Scan for the cell matching the given text and deliver its [X, Y] coordinate at center. 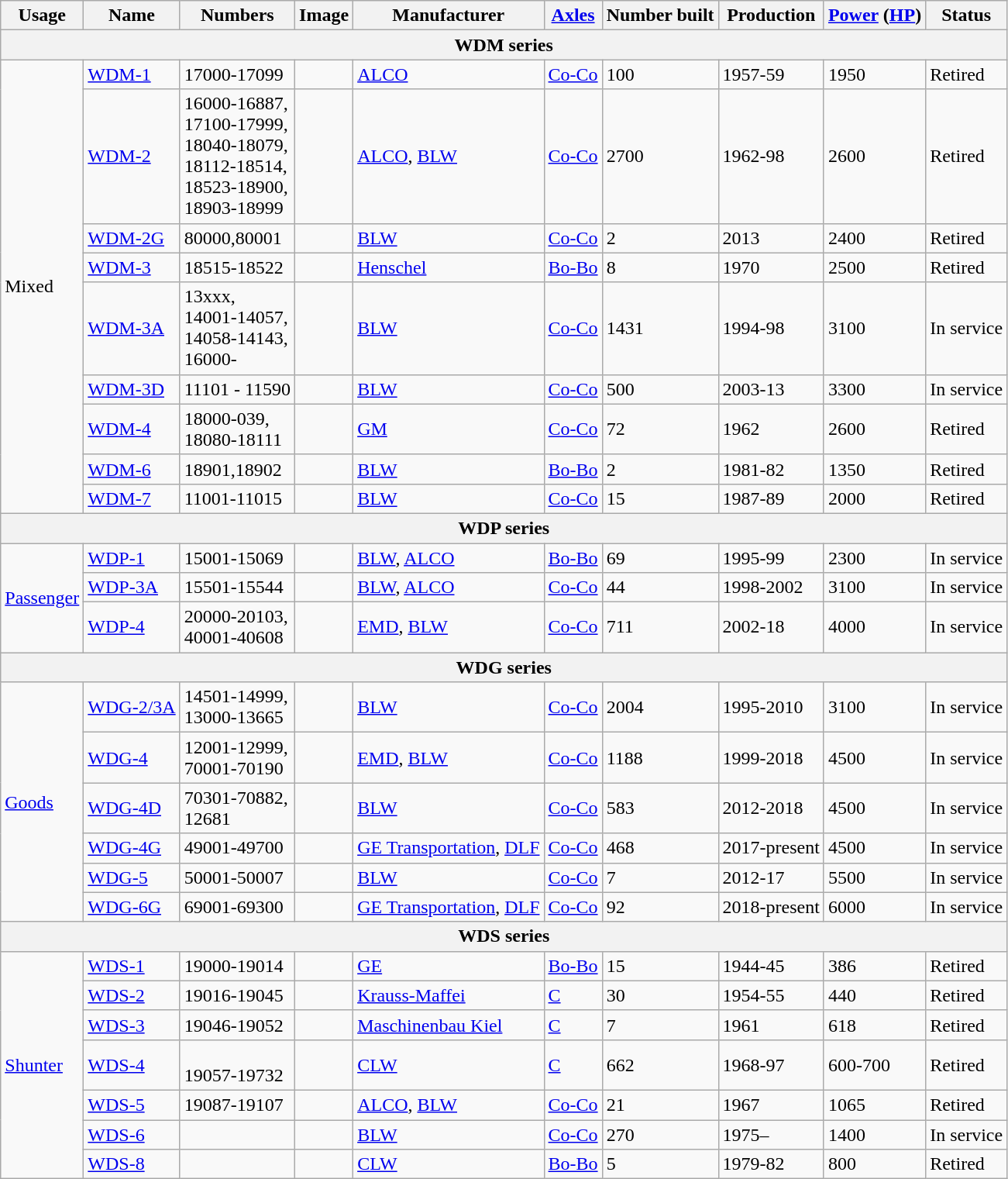
WDS-3 [132, 1025]
WDP-1 [132, 557]
WDG-4G [132, 848]
6000 [874, 907]
WDM-6 [132, 469]
1962-98 [771, 157]
600-700 [874, 1065]
8 [660, 267]
Number built [660, 16]
WDP series [504, 528]
ALCO [449, 74]
WDM-3D [132, 389]
19016-19045 [237, 995]
583 [660, 808]
19000-19014 [237, 966]
WDG-5 [132, 877]
1065 [874, 1105]
1431 [660, 329]
1961 [771, 1025]
711 [660, 628]
18901,18902 [237, 469]
Shunter [42, 1065]
1995-99 [771, 557]
18000-039,18080-18111 [237, 429]
1957-59 [771, 74]
Name [132, 16]
WDS series [504, 936]
1995-2010 [771, 707]
44 [660, 588]
440 [874, 995]
WDM-2G [132, 238]
21 [660, 1105]
4000 [874, 628]
19046-19052 [237, 1025]
WDP-3A [132, 588]
1954-55 [771, 995]
2500 [874, 267]
Krauss-Maffei [449, 995]
1987-89 [771, 498]
2017-present [771, 848]
50001-50007 [237, 877]
Status [967, 16]
12001-12999,70001-70190 [237, 758]
Axles [573, 16]
19087-19107 [237, 1105]
WDS-5 [132, 1105]
500 [660, 389]
1968-97 [771, 1065]
1967 [771, 1105]
WDM series [504, 45]
WDG-6G [132, 907]
WDM-3 [132, 267]
Usage [42, 16]
2012-17 [771, 877]
2012-2018 [771, 808]
2000 [874, 498]
69001-69300 [237, 907]
100 [660, 74]
1981-82 [771, 469]
2700 [660, 157]
WDG-4D [132, 808]
19057-19732 [237, 1065]
1962 [771, 429]
1998-2002 [771, 588]
WDS-8 [132, 1164]
Power (HP) [874, 16]
11101 - 11590 [237, 389]
662 [660, 1065]
WDS-4 [132, 1065]
Production [771, 16]
WDG-4 [132, 758]
2400 [874, 238]
Henschel [449, 267]
1979-82 [771, 1164]
1944-45 [771, 966]
18515-18522 [237, 267]
69 [660, 557]
1999-2018 [771, 758]
WDP-4 [132, 628]
49001-49700 [237, 848]
618 [874, 1025]
2300 [874, 557]
2003-13 [771, 389]
WDM-7 [132, 498]
16000-16887,17100-17999,18040-18079,18112-18514,18523-18900,18903-18999 [237, 157]
11001-11015 [237, 498]
WDS-6 [132, 1134]
WDM-1 [132, 74]
1950 [874, 74]
5500 [874, 877]
800 [874, 1164]
WDG series [504, 667]
1350 [874, 469]
1970 [771, 267]
2018-present [771, 907]
386 [874, 966]
270 [660, 1134]
2002-18 [771, 628]
92 [660, 907]
70301-70882,12681 [237, 808]
15501-15544 [237, 588]
WDS-2 [132, 995]
WDM-2 [132, 157]
Numbers [237, 16]
Manufacturer [449, 16]
20000-20103,40001-40608 [237, 628]
Passenger [42, 597]
2004 [660, 707]
3300 [874, 389]
14501-14999,13000-13665 [237, 707]
468 [660, 848]
WDM-4 [132, 429]
WDM-3A [132, 329]
GM [449, 429]
15001-15069 [237, 557]
17000-17099 [237, 74]
1994-98 [771, 329]
1400 [874, 1134]
2013 [771, 238]
WDG-2/3A [132, 707]
80000,80001 [237, 238]
Mixed [42, 287]
72 [660, 429]
30 [660, 995]
1188 [660, 758]
5 [660, 1164]
Goods [42, 802]
Image [324, 16]
Maschinenbau Kiel [449, 1025]
13xxx,14001-14057,14058-14143,16000- [237, 329]
GE [449, 966]
1975– [771, 1134]
WDS-1 [132, 966]
